Pinpoint the cell where the given text exists, returning its (x, y) midpoint coordinate. 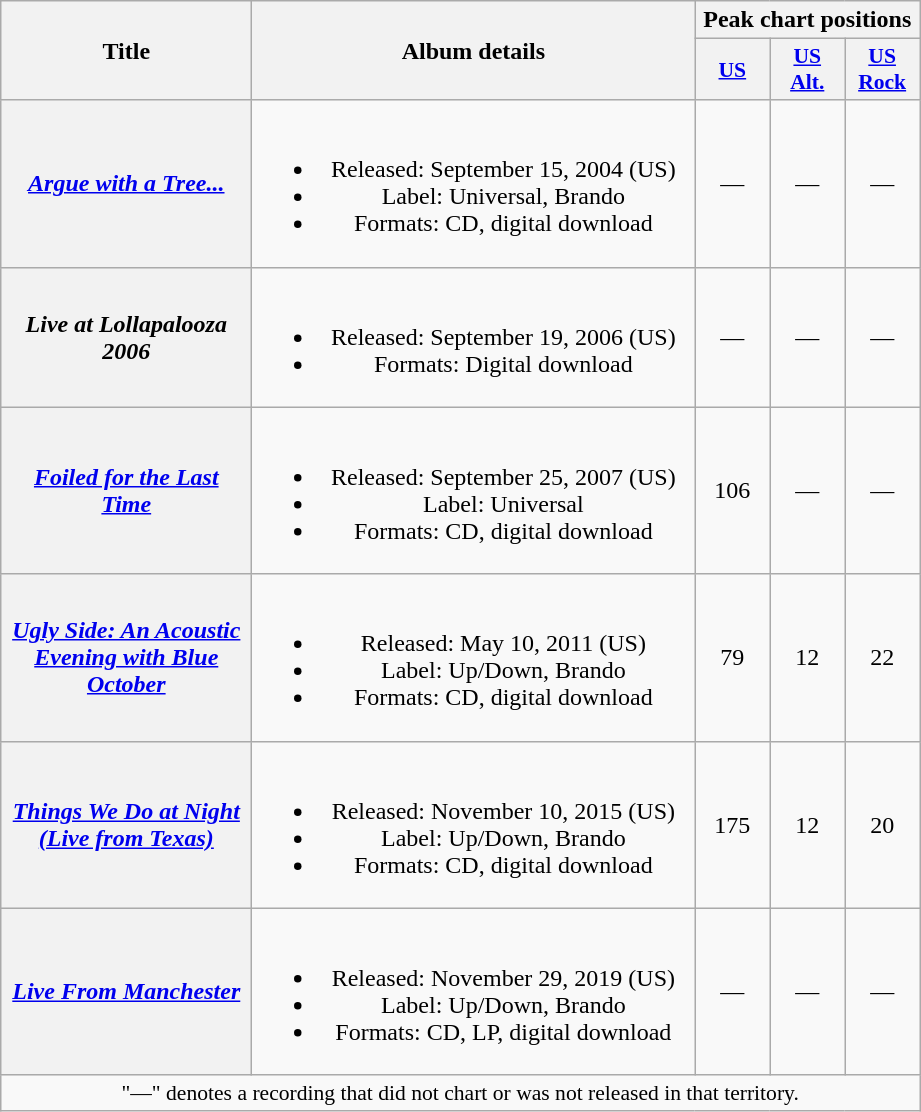
Released: November 10, 2015 (US)Label: Up/Down, BrandoFormats: CD, digital download (474, 824)
Ugly Side: An Acoustic Evening with Blue October (126, 658)
Released: May 10, 2011 (US)Label: Up/Down, BrandoFormats: CD, digital download (474, 658)
79 (732, 658)
USRock (882, 70)
"—" denotes a recording that did not chart or was not released in that territory. (460, 1093)
Released: September 25, 2007 (US)Label: UniversalFormats: CD, digital download (474, 490)
22 (882, 658)
Peak chart positions (808, 20)
Live From Manchester (126, 992)
Argue with a Tree... (126, 184)
Things We Do at Night (Live from Texas) (126, 824)
Album details (474, 50)
US (732, 70)
Released: November 29, 2019 (US)Label: Up/Down, BrandoFormats: CD, LP, digital download (474, 992)
USAlt. (808, 70)
Released: September 19, 2006 (US)Formats: Digital download (474, 337)
Live at Lollapalooza 2006 (126, 337)
175 (732, 824)
106 (732, 490)
Title (126, 50)
Released: September 15, 2004 (US)Label: Universal, BrandoFormats: CD, digital download (474, 184)
Foiled for the Last Time (126, 490)
20 (882, 824)
